Return (x, y) of the center of cell containing provided text 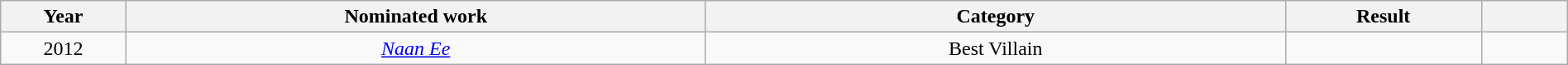
Result (1383, 17)
Naan Ee (415, 48)
Best Villain (996, 48)
Year (64, 17)
2012 (64, 48)
Nominated work (415, 17)
Category (996, 17)
